For the text-containing cell, return its midpoint in (x, y) coordinate format. 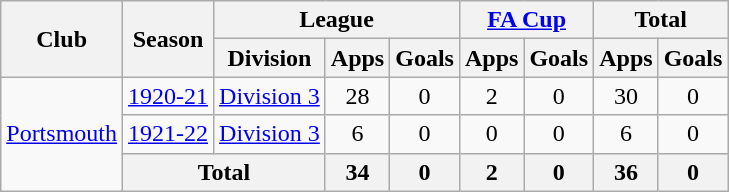
34 (357, 172)
FA Cup (526, 20)
36 (626, 172)
Club (62, 39)
Season (168, 39)
28 (357, 96)
30 (626, 96)
Portsmouth (62, 134)
1920-21 (168, 96)
1921-22 (168, 134)
Division (270, 58)
League (337, 20)
